Return (X, Y) of the center of cell containing provided text 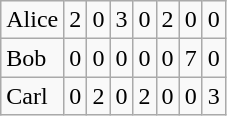
Alice (32, 20)
Carl (32, 96)
7 (190, 58)
Bob (32, 58)
